From the cell containing the given text, extract its center point as [X, Y] coordinate. 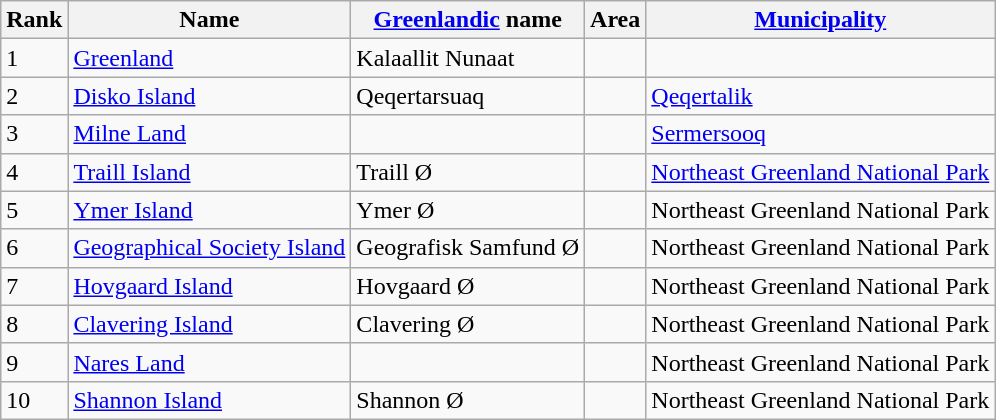
Shannon Island [210, 400]
Disko Island [210, 96]
9 [34, 362]
Area [616, 20]
Milne Land [210, 134]
Traill Island [210, 172]
Greenlandic name [468, 20]
Hovgaard Island [210, 286]
8 [34, 324]
2 [34, 96]
4 [34, 172]
1 [34, 58]
Ymer Island [210, 210]
Rank [34, 20]
Hovgaard Ø [468, 286]
6 [34, 248]
5 [34, 210]
Kalaallit Nunaat [468, 58]
Greenland [210, 58]
Municipality [820, 20]
Name [210, 20]
Nares Land [210, 362]
Sermersooq [820, 134]
Clavering Ø [468, 324]
Clavering Island [210, 324]
10 [34, 400]
3 [34, 134]
Qeqertalik [820, 96]
Geographical Society Island [210, 248]
Qeqertarsuaq [468, 96]
7 [34, 286]
Ymer Ø [468, 210]
Geografisk Samfund Ø [468, 248]
Shannon Ø [468, 400]
Traill Ø [468, 172]
